Determine the [x, y] coordinate at the center of the cell enclosing the given text.  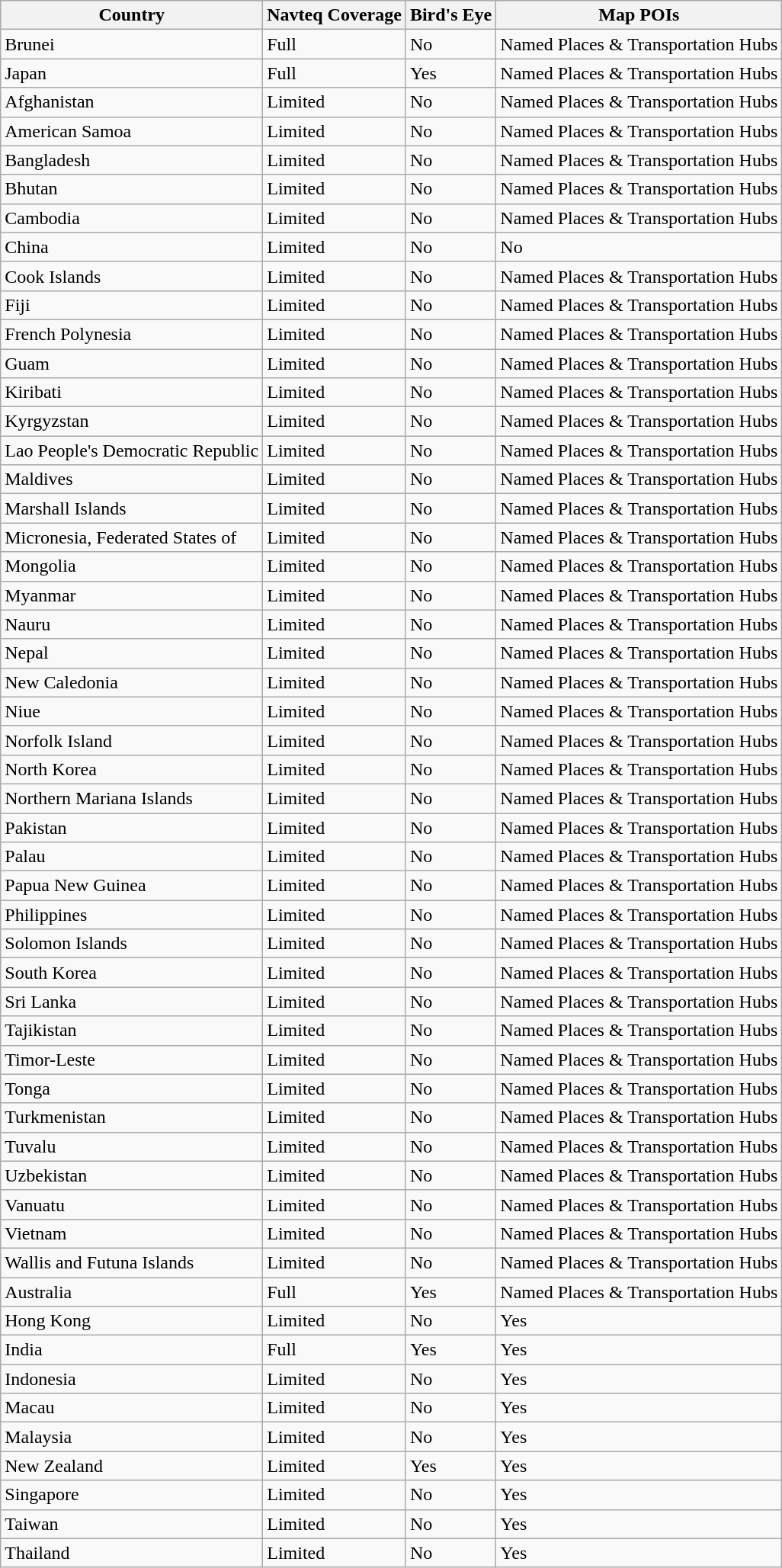
Tonga [132, 1089]
Navteq Coverage [335, 15]
Wallis and Futuna Islands [132, 1262]
Tajikistan [132, 1031]
Country [132, 15]
Mongolia [132, 566]
Brunei [132, 44]
Singapore [132, 1495]
New Zealand [132, 1466]
Nepal [132, 653]
Turkmenistan [132, 1117]
Maldives [132, 479]
Japan [132, 73]
Australia [132, 1292]
Tuvalu [132, 1146]
Lao People's Democratic Republic [132, 451]
Nauru [132, 624]
Papua New Guinea [132, 886]
North Korea [132, 769]
Bhutan [132, 189]
Kyrgyzstan [132, 422]
Bird's Eye [450, 15]
Map POIs [639, 15]
Philippines [132, 915]
Bangladesh [132, 160]
Palau [132, 857]
Thailand [132, 1553]
Cook Islands [132, 276]
China [132, 247]
Malaysia [132, 1437]
Hong Kong [132, 1321]
Uzbekistan [132, 1175]
South Korea [132, 973]
Solomon Islands [132, 944]
Vanuatu [132, 1204]
Northern Mariana Islands [132, 798]
Guam [132, 364]
New Caledonia [132, 682]
Norfolk Island [132, 740]
Macau [132, 1408]
American Samoa [132, 131]
Myanmar [132, 595]
Kiribati [132, 393]
Niue [132, 711]
Taiwan [132, 1524]
Marshall Islands [132, 508]
India [132, 1350]
Timor-Leste [132, 1060]
Indonesia [132, 1379]
French Polynesia [132, 334]
Vietnam [132, 1233]
Fiji [132, 305]
Cambodia [132, 218]
Pakistan [132, 827]
Afghanistan [132, 102]
Micronesia, Federated States of [132, 537]
Sri Lanka [132, 1002]
